Capture the cell that displays the provided text and extract its [x, y] central coordinate. 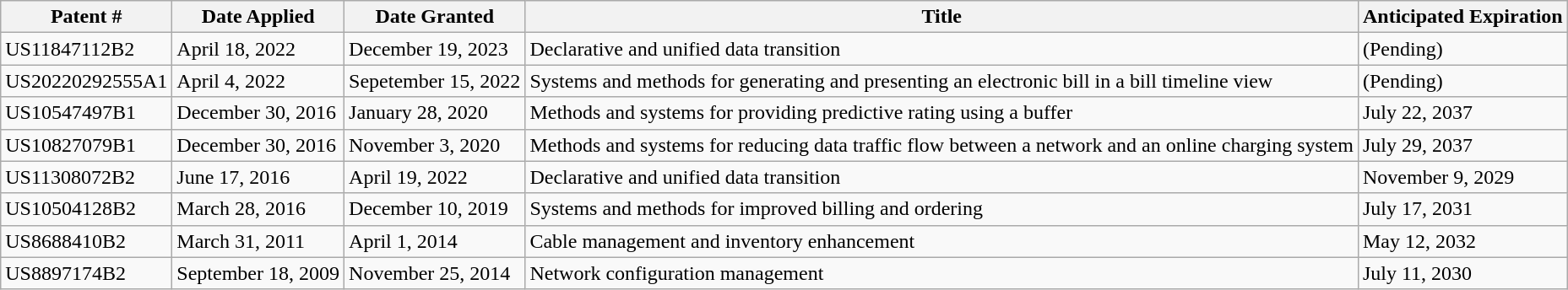
US10827079B1 [86, 145]
Network configuration management [942, 273]
July 22, 2037 [1462, 113]
Anticipated Expiration [1462, 17]
July 17, 2031 [1462, 209]
June 17, 2016 [258, 177]
US8897174B2 [86, 273]
Methods and systems for providing predictive rating using a buffer [942, 113]
US20220292555A1 [86, 81]
Date Granted [435, 17]
January 28, 2020 [435, 113]
Systems and methods for generating and presenting an electronic bill in a bill timeline view [942, 81]
Date Applied [258, 17]
US10547497B1 [86, 113]
March 31, 2011 [258, 241]
December 10, 2019 [435, 209]
July 11, 2030 [1462, 273]
Title [942, 17]
March 28, 2016 [258, 209]
US8688410B2 [86, 241]
Patent # [86, 17]
April 18, 2022 [258, 49]
Systems and methods for improved billing and ordering [942, 209]
July 29, 2037 [1462, 145]
Methods and systems for reducing data traffic flow between a network and an online charging system [942, 145]
November 9, 2029 [1462, 177]
US11308072B2 [86, 177]
April 4, 2022 [258, 81]
November 3, 2020 [435, 145]
September 18, 2009 [258, 273]
US10504128B2 [86, 209]
Cable management and inventory enhancement [942, 241]
April 1, 2014 [435, 241]
December 19, 2023 [435, 49]
May 12, 2032 [1462, 241]
US11847112B2 [86, 49]
Sepetember 15, 2022 [435, 81]
November 25, 2014 [435, 273]
April 19, 2022 [435, 177]
